For the text-containing cell, return its midpoint in [x, y] coordinate format. 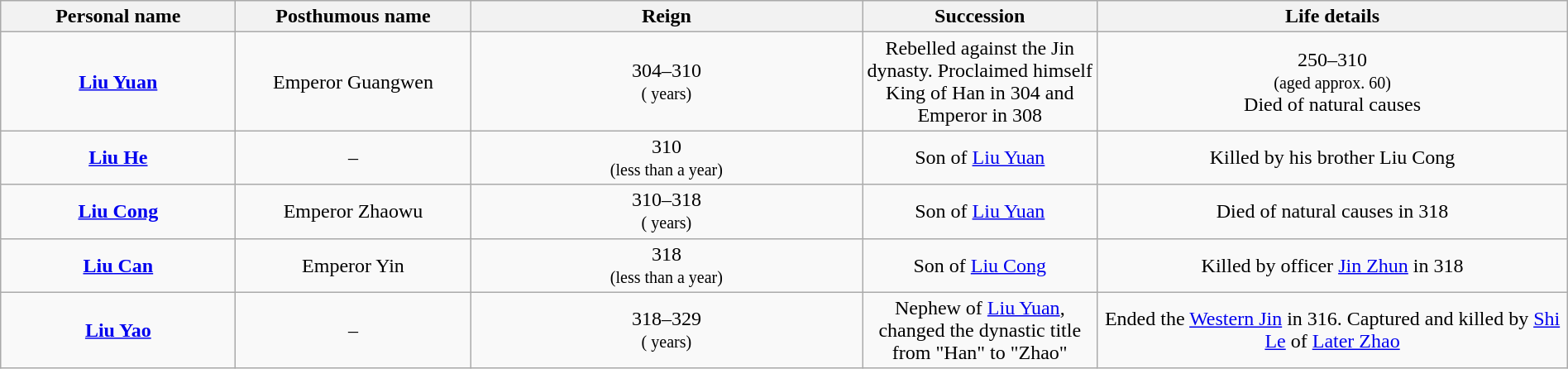
Nephew of Liu Yuan, changed the dynastic title from "Han" to "Zhao" [980, 330]
Emperor Yin [353, 265]
Personal name [118, 17]
Liu Can [118, 265]
Posthumous name [353, 17]
Killed by his brother Liu Cong [1332, 157]
Liu Yuan [118, 81]
304–310( years) [667, 81]
310(less than a year) [667, 157]
Emperor Guangwen [353, 81]
Life details [1332, 17]
310–318( years) [667, 212]
318–329( years) [667, 330]
Son of Liu Cong [980, 265]
318(less than a year) [667, 265]
Liu He [118, 157]
Succession [980, 17]
Died of natural causes in 318 [1332, 212]
250–310(aged approx. 60)Died of natural causes [1332, 81]
Rebelled against the Jin dynasty. Proclaimed himself King of Han in 304 and Emperor in 308 [980, 81]
Killed by officer Jin Zhun in 318 [1332, 265]
Liu Cong [118, 212]
Liu Yao [118, 330]
Emperor Zhaowu [353, 212]
Reign [667, 17]
Ended the Western Jin in 316. Captured and killed by Shi Le of Later Zhao [1332, 330]
